Find where the given text appears and provide that cell's center as [x, y] coordinate. 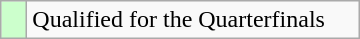
Qualified for the Quarterfinals [193, 20]
